From the cell containing the given text, extract its center point as [x, y] coordinate. 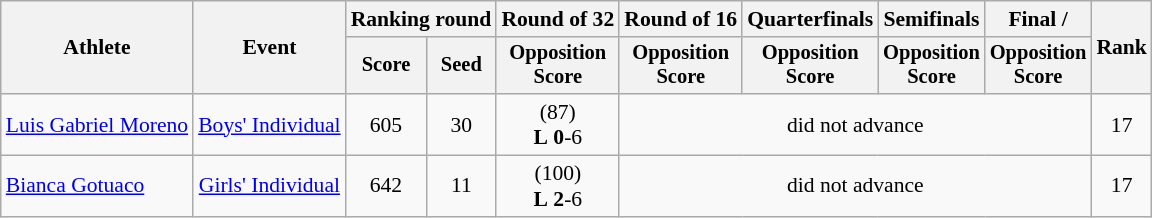
30 [461, 124]
Ranking round [422, 19]
(87) L 0-6 [558, 124]
Semifinals [932, 19]
Round of 32 [558, 19]
Bianca Gotuaco [97, 186]
Athlete [97, 48]
Score [386, 66]
642 [386, 186]
Rank [1122, 48]
Seed [461, 66]
Round of 16 [680, 19]
11 [461, 186]
Girls' Individual [270, 186]
605 [386, 124]
(100) L 2-6 [558, 186]
Final / [1038, 19]
Boys' Individual [270, 124]
Event [270, 48]
Quarterfinals [810, 19]
Luis Gabriel Moreno [97, 124]
